Determine the (X, Y) coordinate at the center of the cell enclosing the given text.  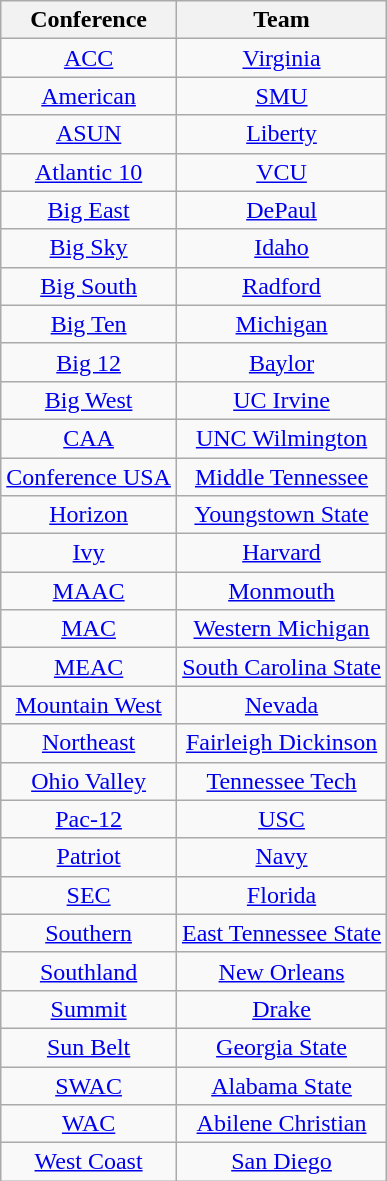
Florida (281, 895)
Atlantic 10 (89, 172)
Horizon (89, 515)
UC Irvine (281, 400)
Big 12 (89, 362)
VCU (281, 172)
Drake (281, 1009)
Ohio Valley (89, 781)
American (89, 96)
Georgia State (281, 1047)
Nevada (281, 705)
USC (281, 819)
Conference USA (89, 477)
MAC (89, 629)
Big South (89, 286)
MEAC (89, 667)
UNC Wilmington (281, 438)
CAA (89, 438)
Northeast (89, 743)
South Carolina State (281, 667)
Michigan (281, 324)
DePaul (281, 210)
Tennessee Tech (281, 781)
Conference (89, 20)
SMU (281, 96)
SEC (89, 895)
Fairleigh Dickinson (281, 743)
East Tennessee State (281, 933)
Virginia (281, 58)
Pac-12 (89, 819)
Summit (89, 1009)
Sun Belt (89, 1047)
Middle Tennessee (281, 477)
Team (281, 20)
Liberty (281, 134)
Monmouth (281, 591)
Abilene Christian (281, 1124)
Idaho (281, 248)
Southland (89, 971)
Southern (89, 933)
Big Ten (89, 324)
Big West (89, 400)
Mountain West (89, 705)
Patriot (89, 857)
Alabama State (281, 1085)
Radford (281, 286)
West Coast (89, 1162)
ASUN (89, 134)
Harvard (281, 553)
Ivy (89, 553)
SWAC (89, 1085)
WAC (89, 1124)
Big Sky (89, 248)
New Orleans (281, 971)
Baylor (281, 362)
ACC (89, 58)
Big East (89, 210)
MAAC (89, 591)
Youngstown State (281, 515)
Western Michigan (281, 629)
Navy (281, 857)
San Diego (281, 1162)
